Output the [X, Y] coordinate of the center of the cell containing the given text.  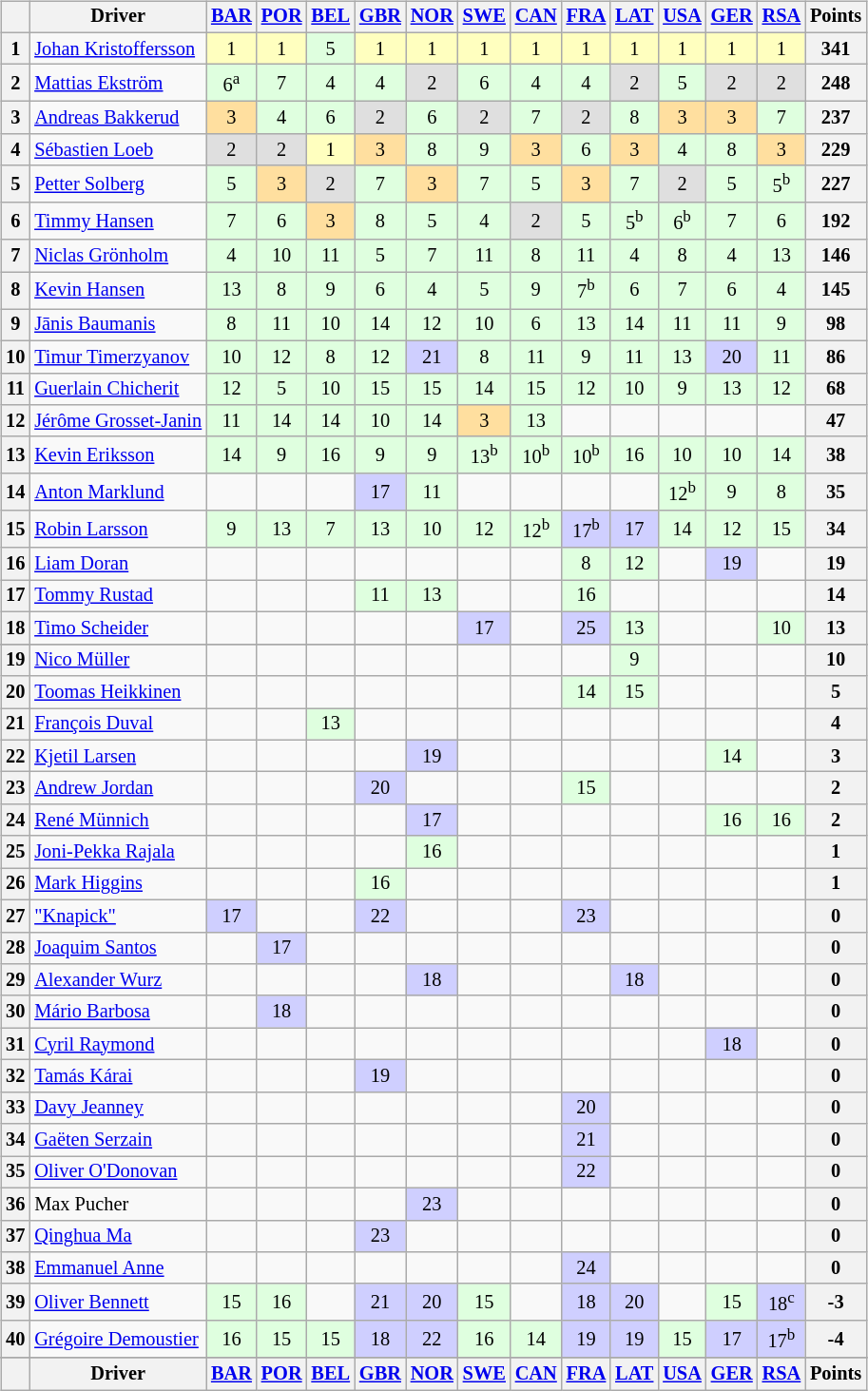
98 [836, 325]
Mattias Ekström [118, 84]
36 [15, 1204]
Mário Barbosa [118, 1012]
Andrew Jordan [118, 788]
Guerlain Chicherit [118, 389]
341 [836, 48]
Kjetil Larsen [118, 756]
248 [836, 84]
Andreas Bakkerud [118, 118]
31 [15, 1044]
28 [15, 948]
6b [682, 221]
François Duval [118, 724]
Max Pucher [118, 1204]
7b [587, 291]
Davy Jeanney [118, 1108]
Oliver Bennett [118, 1303]
Johan Kristoffersson [118, 48]
Joaquim Santos [118, 948]
Robin Larsson [118, 529]
Anton Marklund [118, 493]
146 [836, 256]
Liam Doran [118, 564]
27 [15, 916]
-3 [836, 1303]
Grégoire Demoustier [118, 1339]
Petter Solberg [118, 184]
Kevin Eriksson [118, 454]
145 [836, 291]
32 [15, 1076]
Timmy Hansen [118, 221]
Jānis Baumanis [118, 325]
39 [15, 1303]
Tommy Rustad [118, 596]
237 [836, 118]
47 [836, 421]
68 [836, 389]
Cyril Raymond [118, 1044]
Alexander Wurz [118, 980]
Tamás Kárai [118, 1076]
Kevin Hansen [118, 291]
18c [781, 1303]
Mark Higgins [118, 884]
"Knapick" [118, 916]
Niclas Grönholm [118, 256]
227 [836, 184]
Timo Scheider [118, 628]
30 [15, 1012]
40 [15, 1339]
86 [836, 357]
26 [15, 884]
-4 [836, 1339]
Jérôme Grosset-Janin [118, 421]
229 [836, 150]
Nico Müller [118, 660]
6a [232, 84]
Emmanuel Anne [118, 1268]
Gaëten Serzain [118, 1140]
Joni-Pekka Rajala [118, 852]
37 [15, 1236]
13b [485, 454]
Toomas Heikkinen [118, 692]
Qinghua Ma [118, 1236]
René Münnich [118, 820]
Sébastien Loeb [118, 150]
Oliver O'Donovan [118, 1172]
192 [836, 221]
Timur Timerzyanov [118, 357]
29 [15, 980]
33 [15, 1108]
